Find where the given text appears and provide that cell's center as [X, Y] coordinate. 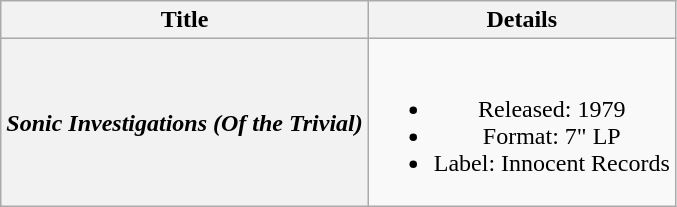
Title [185, 20]
Details [522, 20]
Sonic Investigations (Of the Trivial) [185, 122]
Released: 1979Format: 7" LPLabel: Innocent Records [522, 122]
